Locate the cell with the specified text and output its (X, Y) center coordinate. 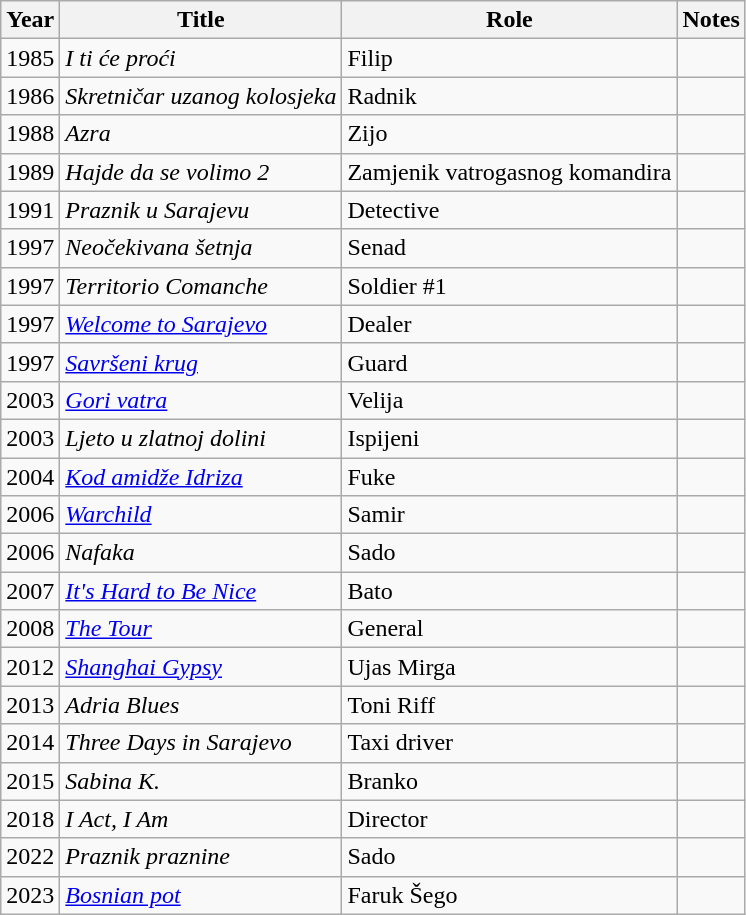
Zamjenik vatrogasnog komandira (510, 172)
2008 (30, 629)
Sabina K. (201, 781)
1988 (30, 134)
Neočekivana šetnja (201, 248)
1991 (30, 210)
Velija (510, 400)
2013 (30, 705)
Taxi driver (510, 743)
Director (510, 819)
General (510, 629)
Fuke (510, 477)
1989 (30, 172)
Faruk Šego (510, 895)
Warchild (201, 515)
Toni Riff (510, 705)
Dealer (510, 324)
Bosnian pot (201, 895)
Guard (510, 362)
Savršeni krug (201, 362)
Praznik u Sarajevu (201, 210)
Title (201, 20)
Bato (510, 591)
Three Days in Sarajevo (201, 743)
Hajde da se volimo 2 (201, 172)
2007 (30, 591)
Filip (510, 58)
Ispijeni (510, 438)
It's Hard to Be Nice (201, 591)
The Tour (201, 629)
Praznik praznine (201, 857)
Skretničar uzanog kolosjeka (201, 96)
I Act, I Am (201, 819)
Kod amidže Idriza (201, 477)
Radnik (510, 96)
Nafaka (201, 553)
Senad (510, 248)
2018 (30, 819)
Welcome to Sarajevo (201, 324)
Year (30, 20)
Ljeto u zlatnoj dolini (201, 438)
1986 (30, 96)
2022 (30, 857)
Zijo (510, 134)
Shanghai Gypsy (201, 667)
Gori vatra (201, 400)
Samir (510, 515)
2023 (30, 895)
Ujas Mirga (510, 667)
Role (510, 20)
Soldier #1 (510, 286)
2015 (30, 781)
2012 (30, 667)
Adria Blues (201, 705)
Detective (510, 210)
2004 (30, 477)
Azra (201, 134)
2014 (30, 743)
1985 (30, 58)
Branko (510, 781)
Notes (711, 20)
Territorio Comanche (201, 286)
I ti će proći (201, 58)
